From the cell containing the given text, extract its center point as (X, Y) coordinate. 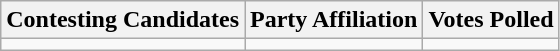
Votes Polled (491, 20)
Party Affiliation (334, 20)
Contesting Candidates (123, 20)
